Return the [x, y] coordinate for the center point of the cell that contains the specified text.  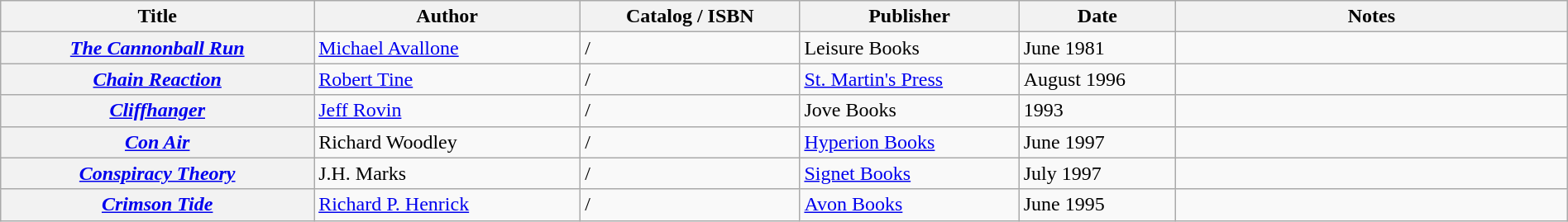
Robert Tine [447, 79]
St. Martin's Press [910, 79]
Notes [1372, 17]
July 1997 [1097, 173]
J.H. Marks [447, 173]
The Cannonball Run [157, 48]
June 1981 [1097, 48]
Signet Books [910, 173]
Crimson Tide [157, 205]
1993 [1097, 111]
Jove Books [910, 111]
Hyperion Books [910, 142]
Cliffhanger [157, 111]
Date [1097, 17]
June 1995 [1097, 205]
August 1996 [1097, 79]
Author [447, 17]
Publisher [910, 17]
Michael Avallone [447, 48]
Avon Books [910, 205]
Title [157, 17]
Catalog / ISBN [690, 17]
Richard P. Henrick [447, 205]
June 1997 [1097, 142]
Con Air [157, 142]
Leisure Books [910, 48]
Conspiracy Theory [157, 173]
Richard Woodley [447, 142]
Jeff Rovin [447, 111]
Chain Reaction [157, 79]
